Find where the given text appears and provide that cell's center as (x, y) coordinate. 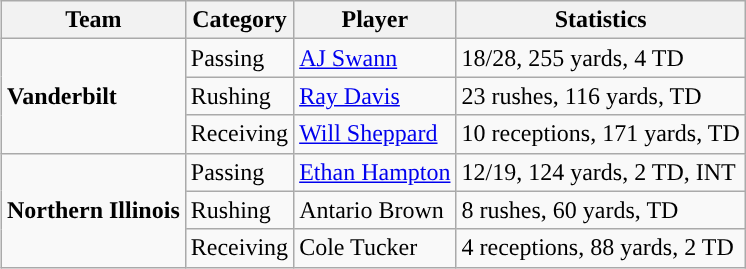
Team (94, 20)
12/19, 124 yards, 2 TD, INT (600, 172)
Northern Illinois (94, 210)
18/28, 255 yards, 4 TD (600, 58)
Cole Tucker (375, 248)
Antario Brown (375, 210)
Will Sheppard (375, 134)
Vanderbilt (94, 96)
Category (239, 20)
Ray Davis (375, 96)
Statistics (600, 20)
23 rushes, 116 yards, TD (600, 96)
Ethan Hampton (375, 172)
10 receptions, 171 yards, TD (600, 134)
Player (375, 20)
4 receptions, 88 yards, 2 TD (600, 248)
8 rushes, 60 yards, TD (600, 210)
AJ Swann (375, 58)
